Capture the cell that displays the provided text and extract its (X, Y) central coordinate. 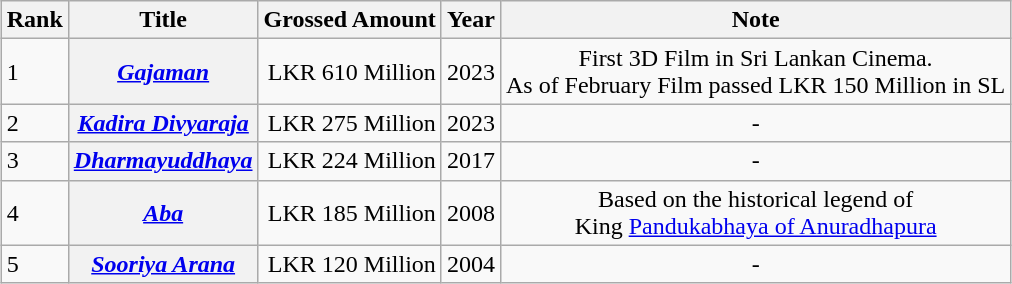
LKR 185 Million (350, 212)
2 (34, 123)
Kadira Divyaraja (163, 123)
Based on the historical legend of King Pandukabhaya of Anuradhapura (755, 212)
2008 (470, 212)
Aba (163, 212)
LKR 275 Million (350, 123)
Note (755, 20)
Gajaman (163, 72)
5 (34, 264)
Year (470, 20)
LKR 224 Million (350, 161)
Sooriya Arana (163, 264)
2004 (470, 264)
Grossed Amount (350, 20)
LKR 120 Million (350, 264)
4 (34, 212)
2017 (470, 161)
Title (163, 20)
First 3D Film in Sri Lankan Cinema. As of February Film passed LKR 150 Million in SL (755, 72)
Dharmayuddhaya (163, 161)
Rank (34, 20)
1 (34, 72)
3 (34, 161)
LKR 610 Million (350, 72)
